Scan for the cell matching the given text and deliver its [X, Y] coordinate at center. 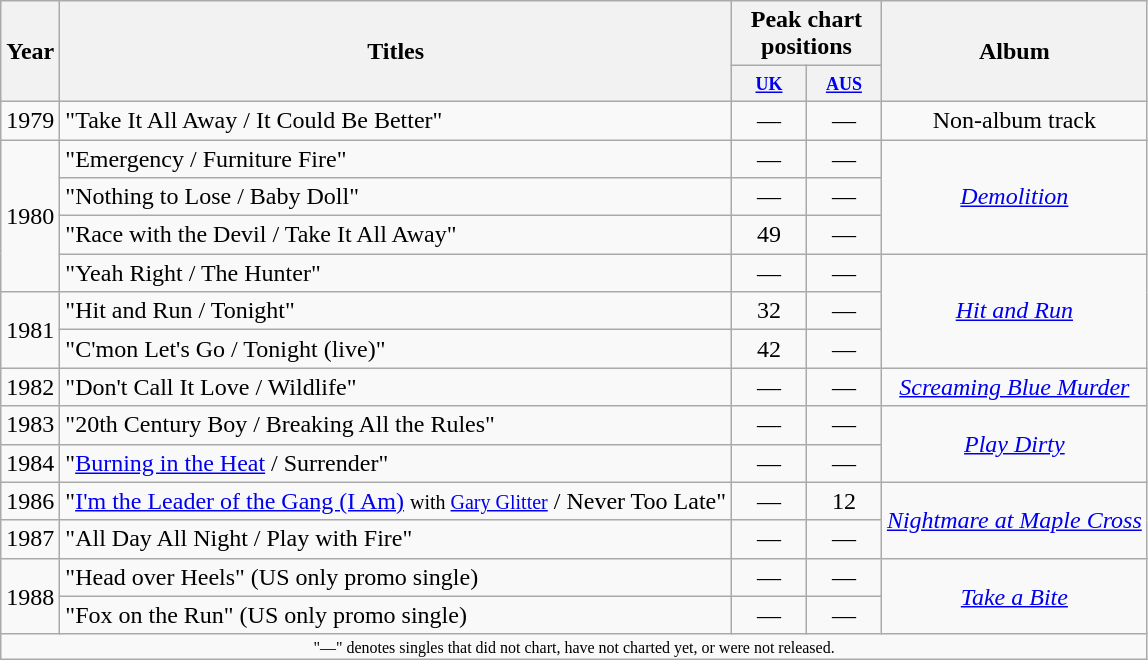
Demolition [1014, 197]
1987 [30, 539]
42 [770, 349]
Hit and Run [1014, 311]
"Burning in the Heat / Surrender" [396, 463]
12 [844, 501]
1981 [30, 330]
UK [770, 84]
"20th Century Boy / Breaking All the Rules" [396, 425]
1984 [30, 463]
Nightmare at Maple Cross [1014, 520]
1986 [30, 501]
1983 [30, 425]
"Head over Heels" (US only promo single) [396, 577]
Album [1014, 52]
"Emergency / Furniture Fire" [396, 159]
"—" denotes singles that did not chart, have not charted yet, or were not released. [574, 646]
"C'mon Let's Go / Tonight (live)" [396, 349]
Peak chart positions [807, 34]
"Hit and Run / Tonight" [396, 311]
AUS [844, 84]
"Yeah Right / The Hunter" [396, 273]
1980 [30, 216]
"Fox on the Run" (US only promo single) [396, 615]
Take a Bite [1014, 596]
Year [30, 52]
Screaming Blue Murder [1014, 387]
32 [770, 311]
"Nothing to Lose / Baby Doll" [396, 197]
"Race with the Devil / Take It All Away" [396, 235]
Titles [396, 52]
1979 [30, 120]
Play Dirty [1014, 444]
"I'm the Leader of the Gang (I Am) with Gary Glitter / Never Too Late" [396, 501]
1988 [30, 596]
"Take It All Away / It Could Be Better" [396, 120]
"Don't Call It Love / Wildlife" [396, 387]
1982 [30, 387]
49 [770, 235]
"All Day All Night / Play with Fire" [396, 539]
Non-album track [1014, 120]
